For the text-containing cell, return its midpoint in [x, y] coordinate format. 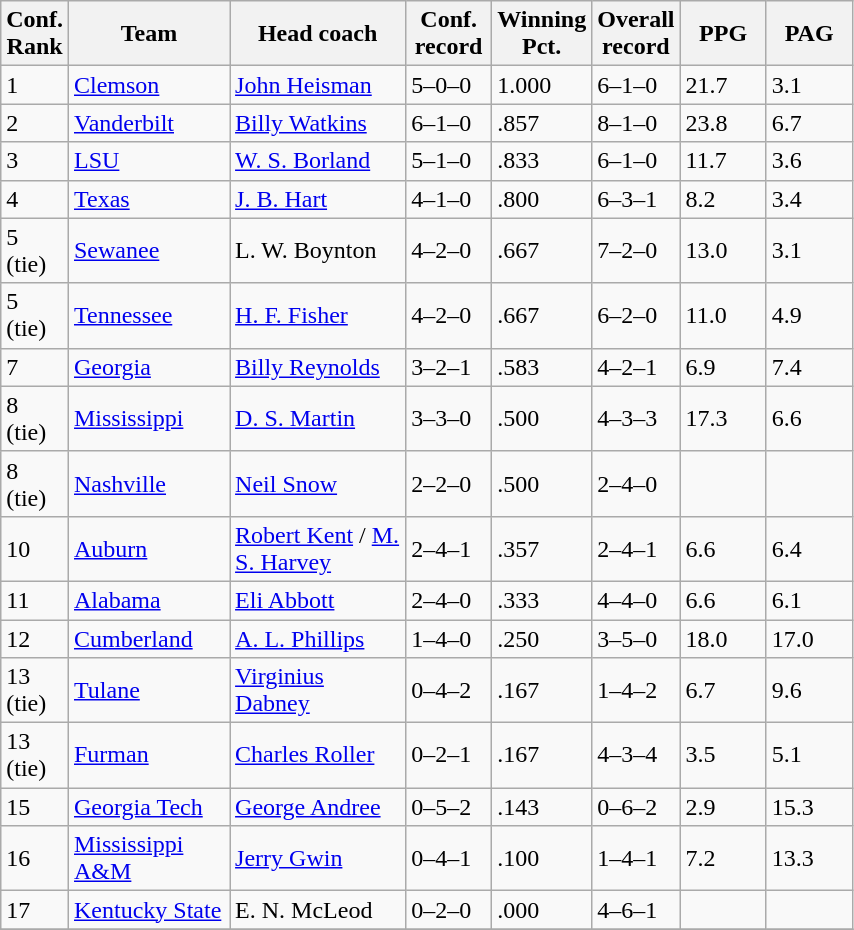
11.7 [723, 161]
.583 [542, 367]
6–2–0 [636, 316]
.833 [542, 161]
4 [35, 199]
3–5–0 [636, 639]
4–6–1 [636, 910]
4.9 [809, 316]
4–4–0 [636, 600]
Billy Watkins [318, 123]
.800 [542, 199]
Clemson [148, 85]
2.9 [723, 807]
3.5 [723, 756]
.143 [542, 807]
3.4 [809, 199]
23.8 [723, 123]
Cumberland [148, 639]
Alabama [148, 600]
1.000 [542, 85]
2 [35, 123]
Billy Reynolds [318, 367]
0–5–2 [449, 807]
17.3 [723, 418]
Georgia [148, 367]
18.0 [723, 639]
9.6 [809, 690]
0–6–2 [636, 807]
7 [35, 367]
15.3 [809, 807]
Tennessee [148, 316]
Eli Abbott [318, 600]
3.6 [809, 161]
Robert Kent / M. S. Harvey [318, 548]
Tulane [148, 690]
3–2–1 [449, 367]
E. N. McLeod [318, 910]
Overall record [636, 34]
6.4 [809, 548]
15 [35, 807]
H. F. Fisher [318, 316]
6.1 [809, 600]
4–3–4 [636, 756]
5–1–0 [449, 161]
Head coach [318, 34]
10 [35, 548]
Team [148, 34]
4–1–0 [449, 199]
0–2–0 [449, 910]
5–0–0 [449, 85]
Jerry Gwin [318, 858]
Kentucky State [148, 910]
Neil Snow [318, 484]
0–2–1 [449, 756]
Conf. record [449, 34]
.857 [542, 123]
8.2 [723, 199]
4–3–3 [636, 418]
George Andree [318, 807]
Texas [148, 199]
3–3–0 [449, 418]
John Heisman [318, 85]
L. W. Boynton [318, 250]
3 [35, 161]
7–2–0 [636, 250]
J. B. Hart [318, 199]
17 [35, 910]
11 [35, 600]
16 [35, 858]
.000 [542, 910]
Winning Pct. [542, 34]
12 [35, 639]
PAG [809, 34]
0–4–2 [449, 690]
PPG [723, 34]
Vanderbilt [148, 123]
.333 [542, 600]
Mississippi [148, 418]
A. L. Phillips [318, 639]
Furman [148, 756]
6–3–1 [636, 199]
LSU [148, 161]
D. S. Martin [318, 418]
Auburn [148, 548]
7.2 [723, 858]
.357 [542, 548]
5.1 [809, 756]
.100 [542, 858]
4–2–1 [636, 367]
Charles Roller [318, 756]
6.9 [723, 367]
Sewanee [148, 250]
1 [35, 85]
Conf. Rank [35, 34]
Nashville [148, 484]
13.3 [809, 858]
13.0 [723, 250]
21.7 [723, 85]
1–4–1 [636, 858]
Mississippi A&M [148, 858]
17.0 [809, 639]
.250 [542, 639]
11.0 [723, 316]
8–1–0 [636, 123]
0–4–1 [449, 858]
1–4–2 [636, 690]
2–2–0 [449, 484]
W. S. Borland [318, 161]
7.4 [809, 367]
1–4–0 [449, 639]
Georgia Tech [148, 807]
Virginius Dabney [318, 690]
